Return the [X, Y] coordinate for the center point of the cell that contains the specified text.  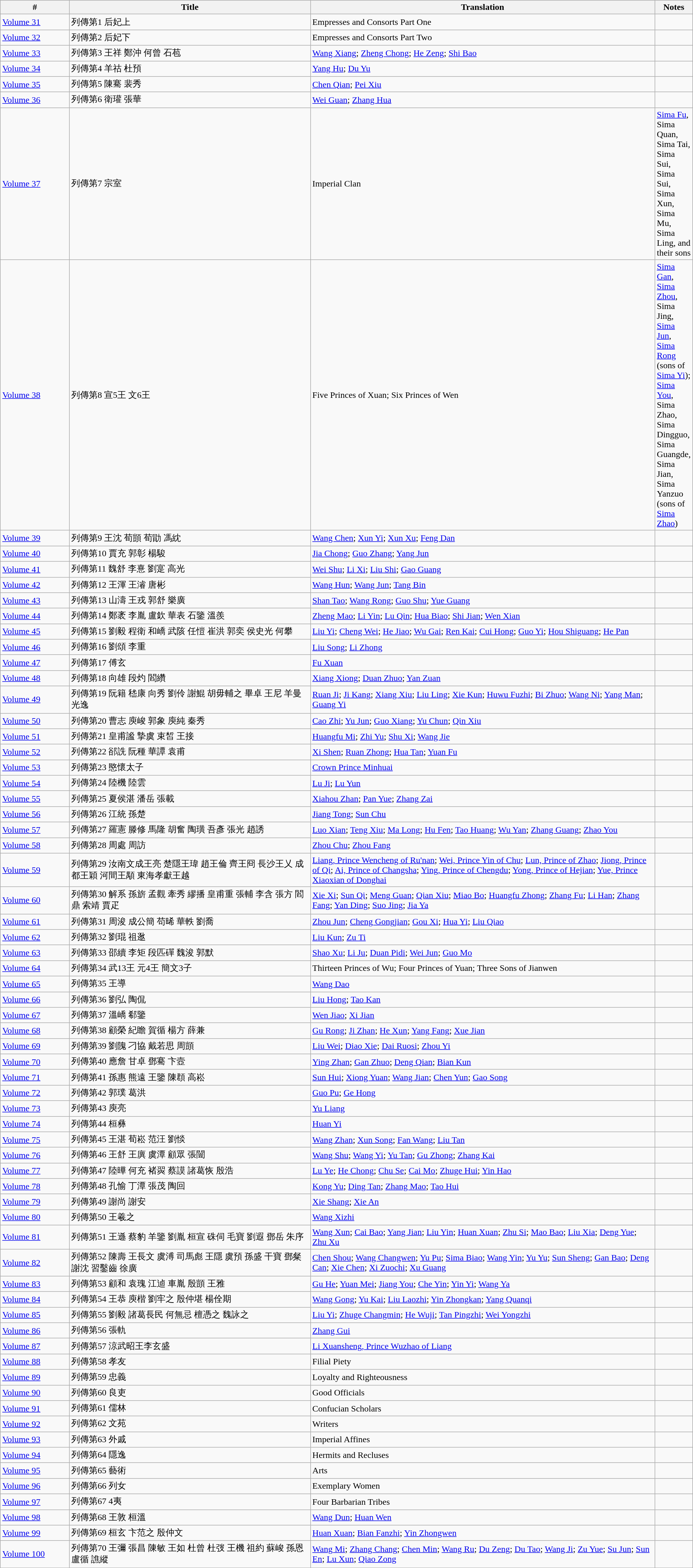
Jia Chong; Guo Zhang; Yang Jun [482, 554]
Volume 90 [35, 1393]
列傳第65 藝術 [190, 1471]
Loyalty and Righteousness [482, 1377]
列傳第41 孫惠 熊遠 王鑒 陳頵 高崧 [190, 1077]
Volume 45 [35, 632]
Xi Shen; Ruan Zhong; Hua Tan; Yuan Fu [482, 752]
Volume 81 [35, 1237]
Yang Hu; Du Yu [482, 69]
Volume 31 [35, 22]
列傳第54 王恭 庾楷 劉牢之 殷仲堪 楊佺期 [190, 1300]
Wen Jiao; Xi Jian [482, 1015]
Volume 93 [35, 1439]
Wang Hun; Wang Jun; Tang Bin [482, 585]
Volume 50 [35, 721]
列傳第30 解系 孫旂 孟觀 牽秀 繆播 皇甫重 張輔 李含 張方 閻鼎 索靖 賈疋 [190, 900]
Guo Pu; Ge Hong [482, 1093]
Volume 92 [35, 1424]
Wang Dao [482, 984]
Volume 59 [35, 870]
Lu Ji; Lu Yun [482, 783]
Volume 73 [35, 1109]
Exemplary Women [482, 1486]
列傳第23 愍懷太子 [190, 768]
Volume 98 [35, 1518]
Wei Guan; Zhang Hua [482, 100]
列傳第26 江統 孫楚 [190, 814]
Wang Xiang; Zheng Chong; He Zeng; Shi Bao [482, 53]
Volume 40 [35, 554]
Liu Kun; Zu Ti [482, 938]
列傳第68 王敦 桓溫 [190, 1518]
Hermits and Recluses [482, 1455]
列傳第56 張軌 [190, 1330]
列傳第62 文苑 [190, 1424]
列傳第44 桓彝 [190, 1124]
Wang Xun; Cai Bao; Yang Jian; Liu Yin; Huan Xuan; Zhu Si; Mao Bao; Liu Xia; Deng Yue; Zhu Xu [482, 1237]
列傳第58 孝友 [190, 1362]
列傳第5 陳騫 裴秀 [190, 84]
列傳第53 顧和 袁瑰 江逌 車胤 殷顗 王雅 [190, 1284]
列傳第39 劉隗 刁協 戴若思 周顗 [190, 1047]
Volume 63 [35, 953]
列傳第29 汝南文成王亮 楚隱王瑋 趙王倫 齊王冏 長沙王乂 成都王穎 河間王顒 東海孝獻王越 [190, 870]
Volume 91 [35, 1409]
列傳第42 郭璞 葛洪 [190, 1093]
Gu He; Yuan Mei; Jiang You; Che Yin; Yin Yi; Wang Ya [482, 1284]
Shan Tao; Wang Rong; Guo Shu; Yue Guang [482, 600]
Volume 54 [35, 783]
列傳第20 曹志 庾峻 郭象 庾純 秦秀 [190, 721]
列傳第16 劉頌 李重 [190, 647]
列傳第35 王導 [190, 984]
列傳第52 陳壽 王長文 虞溥 司馬彪 王隱 虞預 孫盛 干寶 鄧粲 謝沈 習鑿齒 徐廣 [190, 1263]
列傳第47 陸曄 何充 褚翜 蔡謨 諸葛恢 殷浩 [190, 1171]
列傳第21 皇甫謐 摯虞 束皙 王接 [190, 736]
Volume 53 [35, 768]
列傳第63 外戚 [190, 1439]
Volume 51 [35, 736]
列傳第8 宣5王 文6王 [190, 395]
Ruan Ji; Ji Kang; Xiang Xiu; Liu Ling; Xie Kun; Huwu Fuzhi; Bi Zhuo; Wang Ni; Yang Man; Guang Yi [482, 700]
列傳第38 顧榮 紀瞻 賀循 楊方 薛兼 [190, 1030]
Jiang Tong; Sun Chu [482, 814]
Wang Chen; Xun Yi; Xun Xu; Feng Dan [482, 538]
Volume 94 [35, 1455]
Title [190, 7]
Luo Xian; Teng Xiu; Ma Long; Hu Fen; Tao Huang; Wu Yan; Zhang Guang; Zhao You [482, 830]
Volume 49 [35, 700]
Wang Shu; Wang Yi; Yu Tan; Gu Zhong; Zhang Kai [482, 1156]
Volume 80 [35, 1218]
Confucian Scholars [482, 1409]
Volume 85 [35, 1315]
Zheng Mao; Li Yin; Lu Qin; Hua Biao; Shi Jian; Wen Xian [482, 616]
Volume 57 [35, 830]
列傳第4 羊祜 杜預 [190, 69]
Thirteen Princes of Wu; Four Princes of Yuan; Three Sons of Jianwen [482, 968]
列傳第2 后妃下 [190, 37]
列傳第66 列女 [190, 1486]
列傳第9 王沈 荀顗 荀勖 馮紞 [190, 538]
Empresses and Consorts Part One [482, 22]
列傳第40 應詹 甘卓 鄧騫 卞壼 [190, 1062]
列傳第51 王遜 蔡豹 羊鑒 劉胤 桓宣 硃伺 毛寶 劉遐 鄧岳 朱序 [190, 1237]
Volume 83 [35, 1284]
Volume 75 [35, 1139]
列傳第31 周浚 成公簡 苟晞 華軼 劉喬 [190, 921]
列傳第1 后妃上 [190, 22]
Filial Piety [482, 1362]
列傳第11 魏舒 李憙 劉寔 高光 [190, 569]
列傳第17 傅玄 [190, 663]
Xiahou Zhan; Pan Yue; Zhang Zai [482, 799]
Sun Hui; Xiong Yuan; Wang Jian; Chen Yun; Gao Song [482, 1077]
列傳第45 王湛 荀崧 范汪 劉惔 [190, 1139]
Zhang Gui [482, 1330]
Huan Yi [482, 1124]
Yu Liang [482, 1109]
Lu Ye; He Chong; Chu Se; Cai Mo; Zhuge Hui; Yin Hao [482, 1171]
Volume 76 [35, 1156]
Volume 36 [35, 100]
Volume 77 [35, 1171]
Zhou Jun; Cheng Gongjian; Gou Xi; Hua Yi; Liu Qiao [482, 921]
Volume 39 [35, 538]
列傳第6 衛瓘 張華 [190, 100]
Volume 87 [35, 1346]
Sima Fu, Sima Quan, Sima Tai, Sima Sui, Sima Sui, Sima Xun, Sima Mu, Sima Ling, and their sons [674, 184]
Wei Shu; Li Xi; Liu Shi; Gao Guang [482, 569]
列傳第25 夏侯湛 潘岳 張載 [190, 799]
Cao Zhi; Yu Jun; Guo Xiang; Yu Chun; Qin Xiu [482, 721]
列傳第3 王祥 鄭沖 何曾 石苞 [190, 53]
列傳第7 宗室 [190, 184]
Chen Qian; Pei Xiu [482, 84]
Volume 69 [35, 1047]
列傳第60 良吏 [190, 1393]
Xie Shang; Xie An [482, 1202]
Volume 62 [35, 938]
Volume 79 [35, 1202]
列傳第33 邵續 李矩 段匹磾 魏浚 郭默 [190, 953]
Volume 33 [35, 53]
Shao Xu; Li Ju; Duan Pidi; Wei Jun; Guo Mo [482, 953]
列傳第18 向雄 段灼 閻纘 [190, 678]
列傳第27 羅憲 滕修 馬隆 胡奮 陶璜 吾彥 張光 趙誘 [190, 830]
Volume 32 [35, 37]
Volume 41 [35, 569]
Imperial Clan [482, 184]
Liu Song; Li Zhong [482, 647]
Volume 70 [35, 1062]
Volume 67 [35, 1015]
Volume 34 [35, 69]
Kong Yu; Ding Tan; Zhang Mao; Tao Hui [482, 1186]
Liu Wei; Diao Xie; Dai Ruosi; Zhou Yi [482, 1047]
Volume 35 [35, 84]
Zhou Chu; Zhou Fang [482, 845]
列傳第70 王彌 張昌 陳敏 王如 杜曾 杜弢 王機 祖約 蘇峻 孫恩 盧循 譙縱 [190, 1554]
Wang Xizhi [482, 1218]
Ying Zhan; Gan Zhuo; Deng Qian; Bian Kun [482, 1062]
列傳第12 王渾 王濬 唐彬 [190, 585]
列傳第32 劉琨 祖逖 [190, 938]
Volume 48 [35, 678]
列傳第50 王羲之 [190, 1218]
Liu Yi; Zhuge Changmin; He Wuji; Tan Pingzhi; Wei Yongzhi [482, 1315]
Good Officials [482, 1393]
Volume 88 [35, 1362]
Imperial Affines [482, 1439]
Volume 78 [35, 1186]
Translation [482, 7]
Li Xuansheng, Prince Wuzhao of Liang [482, 1346]
Volume 100 [35, 1554]
Huan Xuan; Bian Fanzhi; Yin Zhongwen [482, 1533]
Four Barbarian Tribes [482, 1501]
Fu Xuan [482, 663]
# [35, 7]
Writers [482, 1424]
列傳第69 桓玄 卞范之 殷仲文 [190, 1533]
Volume 66 [35, 1000]
列傳第57 涼武昭王李玄盛 [190, 1346]
列傳第10 賈充 郭彰 楊駿 [190, 554]
列傳第28 周處 周訪 [190, 845]
Volume 47 [35, 663]
Xie Xi; Sun Qi; Meng Guan; Qian Xiu; Miao Bo; Huangfu Zhong; Zhang Fu; Li Han; Zhang Fang; Yan Ding; Suo Jing; Jia Ya [482, 900]
列傳第36 劉弘 陶侃 [190, 1000]
Volume 60 [35, 900]
Volume 71 [35, 1077]
Volume 96 [35, 1486]
列傳第22 郤詵 阮種 華譚 袁甫 [190, 752]
Xiang Xiong; Duan Zhuo; Yan Zuan [482, 678]
Volume 97 [35, 1501]
Volume 42 [35, 585]
Volume 52 [35, 752]
Five Princes of Xuan; Six Princes of Wen [482, 395]
Volume 37 [35, 184]
Volume 64 [35, 968]
Huangfu Mi; Zhi Yu; Shu Xi; Wang Jie [482, 736]
Volume 58 [35, 845]
列傳第34 武13王 元4王 簡文3子 [190, 968]
Volume 82 [35, 1263]
列傳第37 溫嶠 郗鑒 [190, 1015]
Volume 84 [35, 1300]
列傳第64 隱逸 [190, 1455]
Volume 99 [35, 1533]
列傳第13 山濤 王戎 郭舒 樂廣 [190, 600]
Volume 65 [35, 984]
Wang Dun; Huan Wen [482, 1518]
Volume 38 [35, 395]
Volume 46 [35, 647]
列傳第43 庾亮 [190, 1109]
列傳第61 儒林 [190, 1409]
Volume 56 [35, 814]
列傳第19 阮籍 嵇康 向秀 劉伶 謝鯤 胡毋輔之 畢卓 王尼 羊曼 光逸 [190, 700]
列傳第49 謝尚 謝安 [190, 1202]
列傳第15 劉毅 程衛 和嶠 武陔 任愷 崔洪 郭奕 侯史光 何攀 [190, 632]
Volume 68 [35, 1030]
Volume 55 [35, 799]
列傳第55 劉毅 諸葛長民 何無忌 檀憑之 魏詠之 [190, 1315]
Volume 95 [35, 1471]
列傳第24 陸機 陸雲 [190, 783]
Chen Shou; Wang Changwen; Yu Pu; Sima Biao; Wang Yin; Yu Yu; Sun Sheng; Gan Bao; Deng Can; Xie Chen; Xi Zuochi; Xu Guang [482, 1263]
Volume 72 [35, 1093]
Volume 86 [35, 1330]
Wang Gong; Yu Kai; Liu Laozhi; Yin Zhongkan; Yang Quanqi [482, 1300]
列傳第46 王舒 王廙 虞潭 顧眾 張闓 [190, 1156]
Volume 74 [35, 1124]
Crown Prince Minhuai [482, 768]
Empresses and Consorts Part Two [482, 37]
Volume 61 [35, 921]
Liu Hong; Tao Kan [482, 1000]
Volume 43 [35, 600]
列傳第59 忠義 [190, 1377]
列傳第14 鄭袤 李胤 盧欽 華表 石鑒 溫羨 [190, 616]
Volume 44 [35, 616]
Gu Rong; Ji Zhan; He Xun; Yang Fang; Xue Jian [482, 1030]
Wang Zhan; Xun Song; Fan Wang; Liu Tan [482, 1139]
列傳第67 4夷 [190, 1501]
Notes [674, 7]
Liu Yi; Cheng Wei; He Jiao; Wu Gai; Ren Kai; Cui Hong; Guo Yi; Hou Shiguang; He Pan [482, 632]
Arts [482, 1471]
列傳第48 孔愉 丁潭 張茂 陶回 [190, 1186]
Volume 89 [35, 1377]
Wang Mi; Zhang Chang; Chen Min; Wang Ru; Du Zeng; Du Tao; Wang Ji; Zu Yue; Su Jun; Sun En; Lu Xun; Qiao Zong [482, 1554]
